Search for the cell housing the specified text and yield its (X, Y) center coordinate. 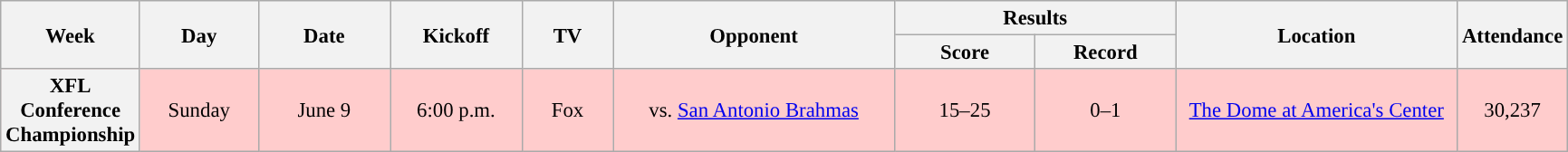
Fox (567, 110)
The Dome at America's Center (1317, 110)
vs. San Antonio Brahmas (754, 110)
6:00 p.m. (457, 110)
Kickoff (457, 34)
Sunday (199, 110)
XFL Conference Championship (71, 110)
Record (1105, 52)
Opponent (754, 34)
Day (199, 34)
30,237 (1513, 110)
Date (324, 34)
Score (964, 52)
Week (71, 34)
June 9 (324, 110)
Results (1034, 18)
15–25 (964, 110)
0–1 (1105, 110)
Attendance (1513, 34)
TV (567, 34)
Location (1317, 34)
